Detect which cell encompasses the target text, then output its (X, Y) center coordinate. 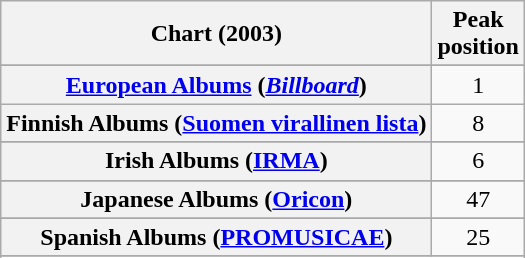
Spanish Albums (PROMUSICAE) (216, 237)
8 (478, 123)
European Albums (Billboard) (216, 85)
6 (478, 161)
25 (478, 237)
Chart (2003) (216, 34)
Finnish Albums (Suomen virallinen lista) (216, 123)
47 (478, 199)
1 (478, 85)
Peakposition (478, 34)
Irish Albums (IRMA) (216, 161)
Japanese Albums (Oricon) (216, 199)
